Extract the [x, y] coordinate from the center of the cell holding the provided text.  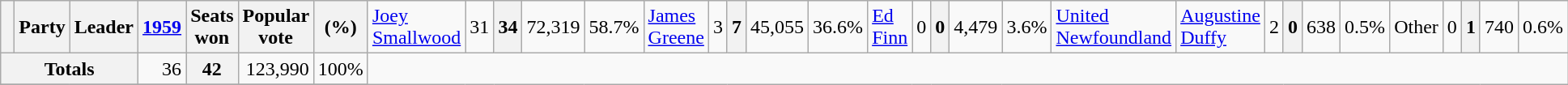
0.5% [1365, 28]
Leader [104, 28]
2 [1274, 28]
Other [1417, 28]
36.6% [839, 28]
42 [212, 69]
740 [1499, 28]
45,055 [777, 28]
Party [42, 28]
0.6% [1543, 28]
100% [340, 69]
1 [1470, 28]
1959 [162, 28]
United Newfoundland [1114, 28]
3 [717, 28]
Seats won [212, 28]
638 [1321, 28]
Ed Finn [890, 28]
36 [162, 69]
Augustine Duffy [1221, 28]
72,319 [554, 28]
34 [508, 28]
123,990 [275, 69]
Joey Smallwood [416, 28]
3.6% [1026, 28]
(%) [340, 28]
Popular vote [275, 28]
Totals [70, 69]
4,479 [976, 28]
James Greene [676, 28]
58.7% [614, 28]
7 [737, 28]
31 [479, 28]
